Extract the [X, Y] coordinate from the center of the cell holding the provided text.  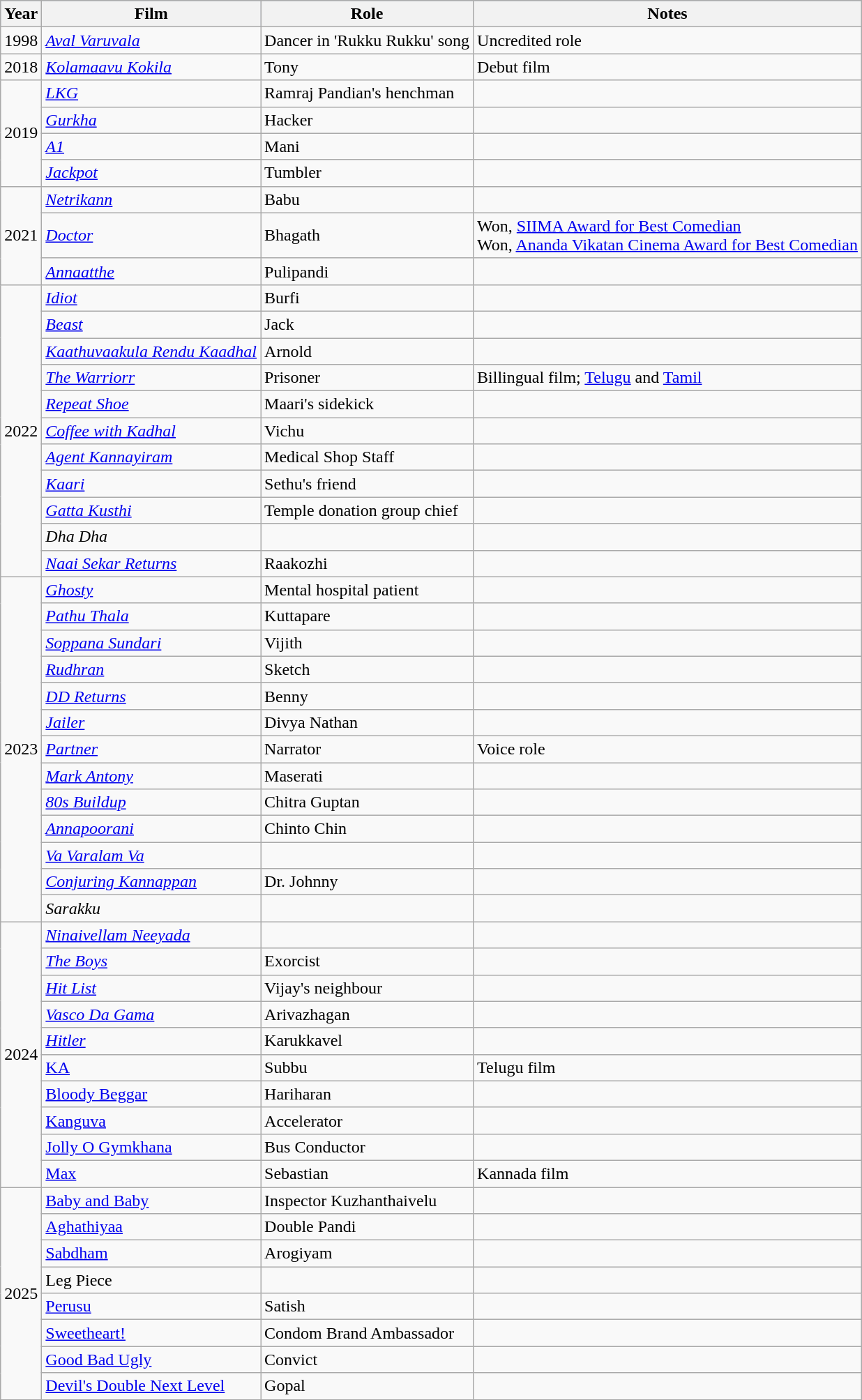
Sebastian [367, 1173]
Sarakku [151, 908]
Subbu [367, 1067]
Tony [367, 67]
Billingual film; Telugu and Tamil [668, 378]
Beast [151, 324]
Arnold [367, 351]
Pulipandi [367, 271]
Doctor [151, 236]
Baby and Baby [151, 1200]
Dr. Johnny [367, 882]
Gatta Kusthi [151, 510]
Prisoner [367, 378]
Conjuring Kannappan [151, 882]
Chinto Chin [367, 829]
Temple donation group chief [367, 510]
A1 [151, 146]
Kaathuvaakula Rendu Kaadhal [151, 351]
Netrikann [151, 199]
Idiot [151, 298]
Mental hospital patient [367, 590]
KA [151, 1067]
Ninaivellam Neeyada [151, 935]
Hitler [151, 1041]
Mani [367, 146]
Telugu film [668, 1067]
Partner [151, 749]
Naai Sekar Returns [151, 563]
Leg Piece [151, 1280]
Jolly O Gymkhana [151, 1147]
Kuttapare [367, 616]
Jackpot [151, 173]
Narrator [367, 749]
Sketch [367, 669]
Coffee with Kadhal [151, 431]
LKG [151, 93]
Inspector Kuzhanthaivelu [367, 1200]
2024 [21, 1054]
Kaari [151, 484]
Soppana Sundari [151, 643]
Arogiyam [367, 1254]
Hariharan [367, 1094]
Accelerator [367, 1120]
Role [367, 14]
2023 [21, 749]
Won, SIIMA Award for Best Comedian Won, Ananda Vikatan Cinema Award for Best Comedian [668, 236]
Aval Varuvala [151, 40]
Sweetheart! [151, 1333]
Agent Kannayiram [151, 457]
Gurkha [151, 120]
Ghosty [151, 590]
Tumbler [367, 173]
Pathu Thala [151, 616]
Benny [367, 696]
Uncredited role [668, 40]
Vichu [367, 431]
2021 [21, 236]
DD Returns [151, 696]
Kannada film [668, 1173]
Vijay's neighbour [367, 988]
Burfi [367, 298]
Mark Antony [151, 776]
Medical Shop Staff [367, 457]
Chitra Guptan [367, 802]
Babu [367, 199]
Bhagath [367, 236]
Ramraj Pandian's henchman [367, 93]
Sabdham [151, 1254]
Bus Conductor [367, 1147]
Voice role [668, 749]
Maari's sidekick [367, 404]
Dha Dha [151, 537]
Perusu [151, 1307]
Film [151, 14]
Karukkavel [367, 1041]
Good Bad Ugly [151, 1360]
80s Buildup [151, 802]
Hit List [151, 988]
2025 [21, 1293]
Convict [367, 1360]
Aghathiyaa [151, 1227]
Devil's Double Next Level [151, 1386]
Exorcist [367, 961]
Dancer in 'Rukku Rukku' song [367, 40]
Annaatthe [151, 271]
Vijith [367, 643]
1998 [21, 40]
The Boys [151, 961]
Bloody Beggar [151, 1094]
Raakozhi [367, 563]
Annapoorani [151, 829]
2022 [21, 431]
Maserati [367, 776]
Rudhran [151, 669]
Jailer [151, 722]
Notes [668, 14]
2018 [21, 67]
2019 [21, 133]
Satish [367, 1307]
Condom Brand Ambassador [367, 1333]
Max [151, 1173]
Kolamaavu Kokila [151, 67]
Vasco Da Gama [151, 1014]
Arivazhagan [367, 1014]
Repeat Shoe [151, 404]
Double Pandi [367, 1227]
Debut film [668, 67]
Jack [367, 324]
Kanguva [151, 1120]
Hacker [367, 120]
The Warriorr [151, 378]
Gopal [367, 1386]
Sethu's friend [367, 484]
Divya Nathan [367, 722]
Year [21, 14]
Va Varalam Va [151, 855]
